Detect which cell encompasses the target text, then output its [x, y] center coordinate. 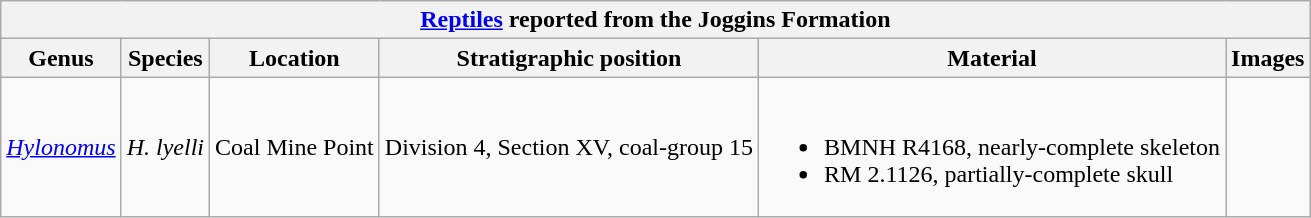
Genus [61, 58]
Hylonomus [61, 147]
Reptiles reported from the Joggins Formation [656, 20]
Division 4, Section XV, coal-group 15 [568, 147]
Coal Mine Point [295, 147]
Images [1268, 58]
H. lyelli [165, 147]
Species [165, 58]
Location [295, 58]
Material [992, 58]
BMNH R4168, nearly-complete skeletonRM 2.1126, partially-complete skull [992, 147]
Stratigraphic position [568, 58]
